Provide the (X, Y) coordinate of the cell's center where the given text is located.  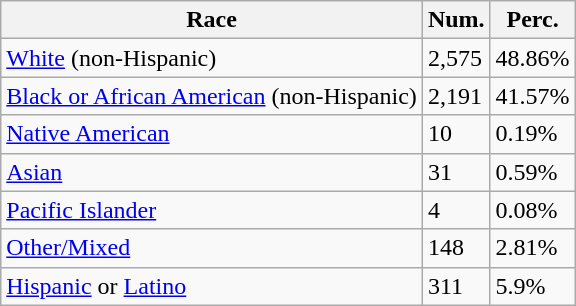
Black or African American (non-Hispanic) (212, 96)
2.81% (532, 248)
10 (456, 134)
2,575 (456, 58)
2,191 (456, 96)
311 (456, 286)
White (non-Hispanic) (212, 58)
5.9% (532, 286)
4 (456, 210)
Num. (456, 20)
Race (212, 20)
Hispanic or Latino (212, 286)
Asian (212, 172)
0.08% (532, 210)
Native American (212, 134)
Pacific Islander (212, 210)
0.19% (532, 134)
Perc. (532, 20)
148 (456, 248)
Other/Mixed (212, 248)
31 (456, 172)
48.86% (532, 58)
0.59% (532, 172)
41.57% (532, 96)
